Find where the given text appears and provide that cell's center as (x, y) coordinate. 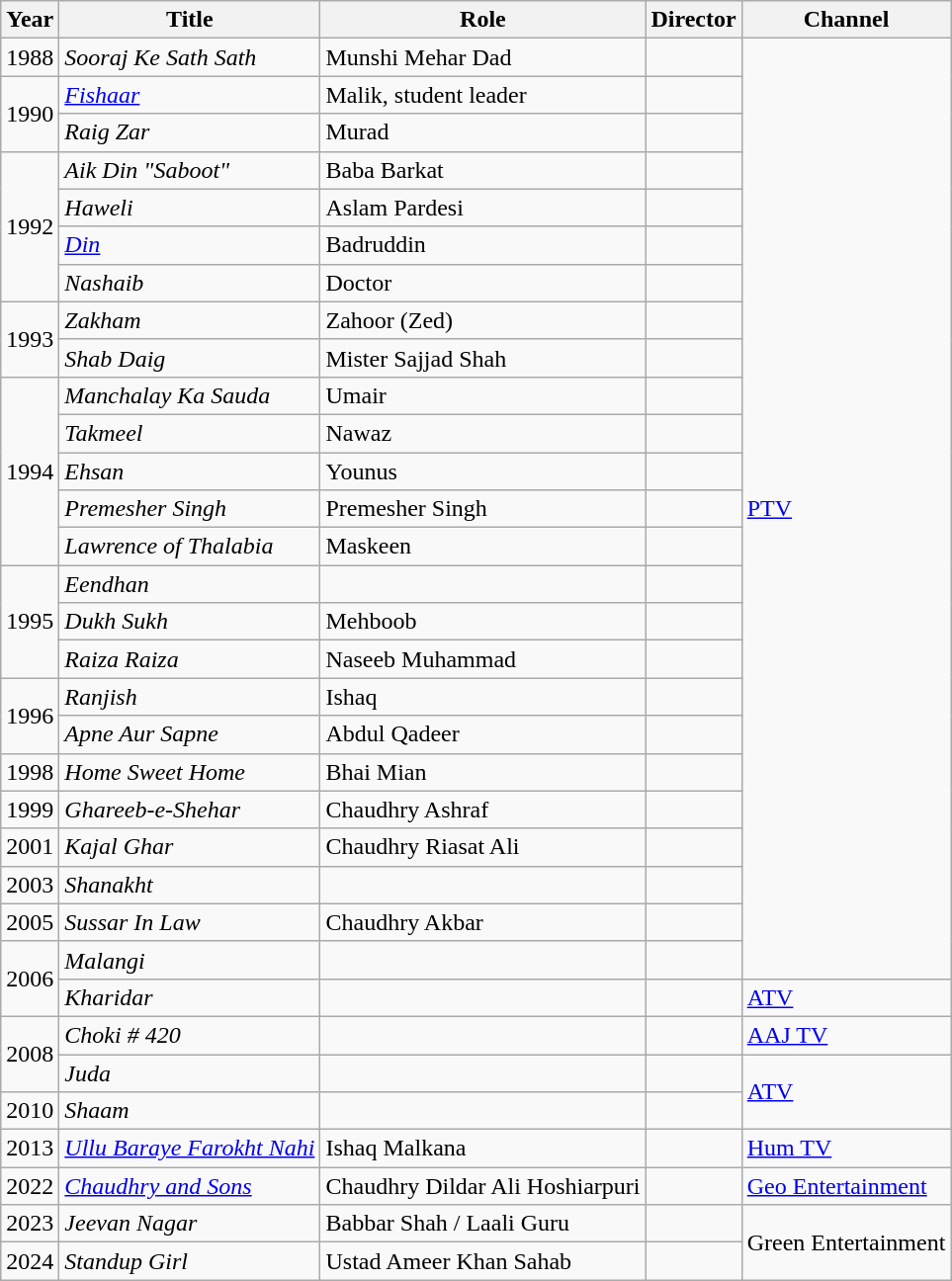
2005 (30, 922)
Sooraj Ke Sath Sath (190, 57)
1992 (30, 226)
Aslam Pardesi (482, 208)
Eendhan (190, 584)
2013 (30, 1149)
Mehboob (482, 622)
Apne Aur Sapne (190, 734)
Munshi Mehar Dad (482, 57)
Jeevan Nagar (190, 1224)
Takmeel (190, 433)
Zahoor (Zed) (482, 320)
Nawaz (482, 433)
Sussar In Law (190, 922)
Dukh Sukh (190, 622)
Younus (482, 471)
1998 (30, 772)
Murad (482, 132)
Chaudhry Riasat Ali (482, 847)
2006 (30, 979)
2022 (30, 1186)
Abdul Qadeer (482, 734)
Ullu Baraye Farokht Nahi (190, 1149)
Home Sweet Home (190, 772)
Fishaar (190, 95)
Juda (190, 1072)
Green Entertainment (846, 1242)
Chaudhry Ashraf (482, 810)
Shanakht (190, 885)
1988 (30, 57)
Raiza Raiza (190, 659)
Chaudhry and Sons (190, 1186)
Zakham (190, 320)
Shaam (190, 1111)
Ishaq (482, 697)
Director (694, 20)
Mister Sajjad Shah (482, 358)
Malangi (190, 960)
Kharidar (190, 997)
Naseeb Muhammad (482, 659)
2001 (30, 847)
2003 (30, 885)
Hum TV (846, 1149)
Lawrence of Thalabia (190, 547)
Channel (846, 20)
1990 (30, 114)
1995 (30, 622)
2023 (30, 1224)
Choki # 420 (190, 1035)
Ustad Ameer Khan Sahab (482, 1261)
Bhai Mian (482, 772)
Haweli (190, 208)
1994 (30, 470)
Baba Barkat (482, 170)
Manchalay Ka Sauda (190, 395)
Shab Daig (190, 358)
Aik Din "Saboot" (190, 170)
AAJ TV (846, 1035)
Ranjish (190, 697)
Babbar Shah / Laali Guru (482, 1224)
2008 (30, 1054)
Geo Entertainment (846, 1186)
Nashaib (190, 283)
Role (482, 20)
Umair (482, 395)
Chaudhry Dildar Ali Hoshiarpuri (482, 1186)
Ishaq Malkana (482, 1149)
2010 (30, 1111)
Ehsan (190, 471)
Doctor (482, 283)
Standup Girl (190, 1261)
1999 (30, 810)
Year (30, 20)
Ghareeb-e-Shehar (190, 810)
2024 (30, 1261)
Malik, student leader (482, 95)
1993 (30, 339)
1996 (30, 716)
Maskeen (482, 547)
Kajal Ghar (190, 847)
Title (190, 20)
Chaudhry Akbar (482, 922)
Raig Zar (190, 132)
Din (190, 245)
PTV (846, 509)
Badruddin (482, 245)
